Determine the (x, y) coordinate at the center of the cell enclosing the given text.  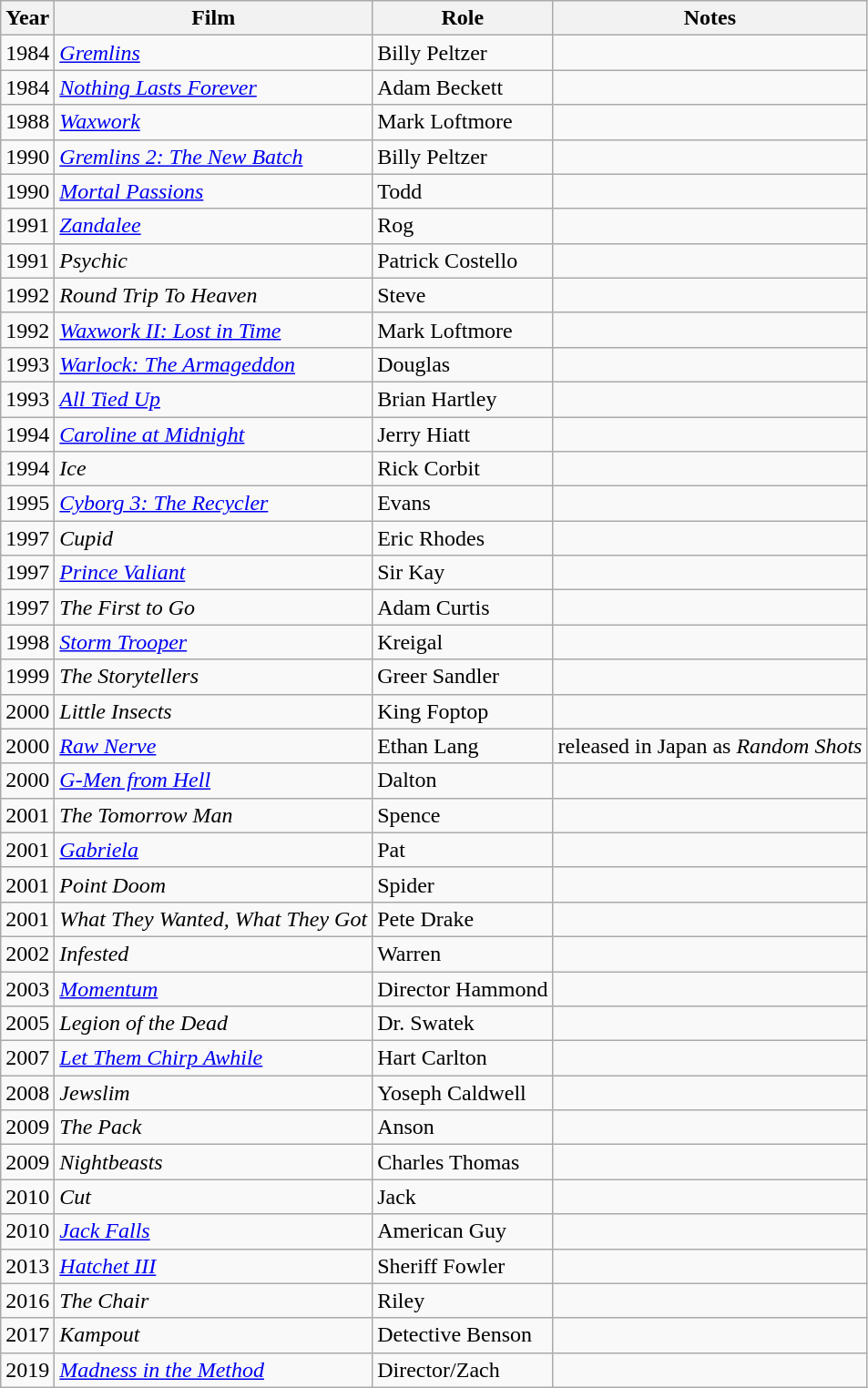
Infested (213, 954)
Todd (463, 191)
Gremlins (213, 53)
2016 (27, 1301)
Warren (463, 954)
King Foptop (463, 711)
Storm Trooper (213, 642)
Ethan Lang (463, 746)
Dr. Swatek (463, 1024)
Cupid (213, 538)
Legion of the Dead (213, 1024)
Spence (463, 815)
Jack (463, 1197)
Waxwork II: Lost in Time (213, 330)
Spider (463, 884)
Gabriela (213, 850)
Psychic (213, 260)
Gremlins 2: The New Batch (213, 157)
Cut (213, 1197)
Greer Sandler (463, 677)
2005 (27, 1024)
1998 (27, 642)
Hart Carlton (463, 1058)
Cyborg 3: The Recycler (213, 504)
Nightbeasts (213, 1162)
What They Wanted, What They Got (213, 919)
Zandalee (213, 226)
Year (27, 18)
2003 (27, 988)
2017 (27, 1335)
Film (213, 18)
Jewslim (213, 1093)
Let Them Chirp Awhile (213, 1058)
Director/Zach (463, 1370)
G-Men from Hell (213, 781)
Raw Nerve (213, 746)
2019 (27, 1370)
All Tied Up (213, 399)
Riley (463, 1301)
Rick Corbit (463, 469)
Jack Falls (213, 1231)
Steve (463, 295)
2008 (27, 1093)
Adam Curtis (463, 607)
Nothing Lasts Forever (213, 87)
Ice (213, 469)
Sheriff Fowler (463, 1266)
Kampout (213, 1335)
2013 (27, 1266)
Warlock: The Armageddon (213, 364)
Pete Drake (463, 919)
Adam Beckett (463, 87)
Mortal Passions (213, 191)
Douglas (463, 364)
Little Insects (213, 711)
The Tomorrow Man (213, 815)
released in Japan as Random Shots (710, 746)
Momentum (213, 988)
Hatchet III (213, 1266)
Brian Hartley (463, 399)
Prince Valiant (213, 573)
The Pack (213, 1128)
1995 (27, 504)
Role (463, 18)
Rog (463, 226)
Yoseph Caldwell (463, 1093)
2007 (27, 1058)
Notes (710, 18)
Pat (463, 850)
Anson (463, 1128)
Point Doom (213, 884)
Kreigal (463, 642)
Jerry Hiatt (463, 434)
1988 (27, 122)
Waxwork (213, 122)
American Guy (463, 1231)
Detective Benson (463, 1335)
2002 (27, 954)
Madness in the Method (213, 1370)
Evans (463, 504)
Caroline at Midnight (213, 434)
The Storytellers (213, 677)
Charles Thomas (463, 1162)
1999 (27, 677)
Sir Kay (463, 573)
Dalton (463, 781)
The First to Go (213, 607)
Round Trip To Heaven (213, 295)
Director Hammond (463, 988)
The Chair (213, 1301)
Patrick Costello (463, 260)
Eric Rhodes (463, 538)
